Pinpoint the cell where the given text exists, returning its (x, y) midpoint coordinate. 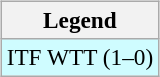
ITF WTT (1–0) (80, 57)
Legend (80, 20)
